Detect which cell encompasses the target text, then output its (x, y) center coordinate. 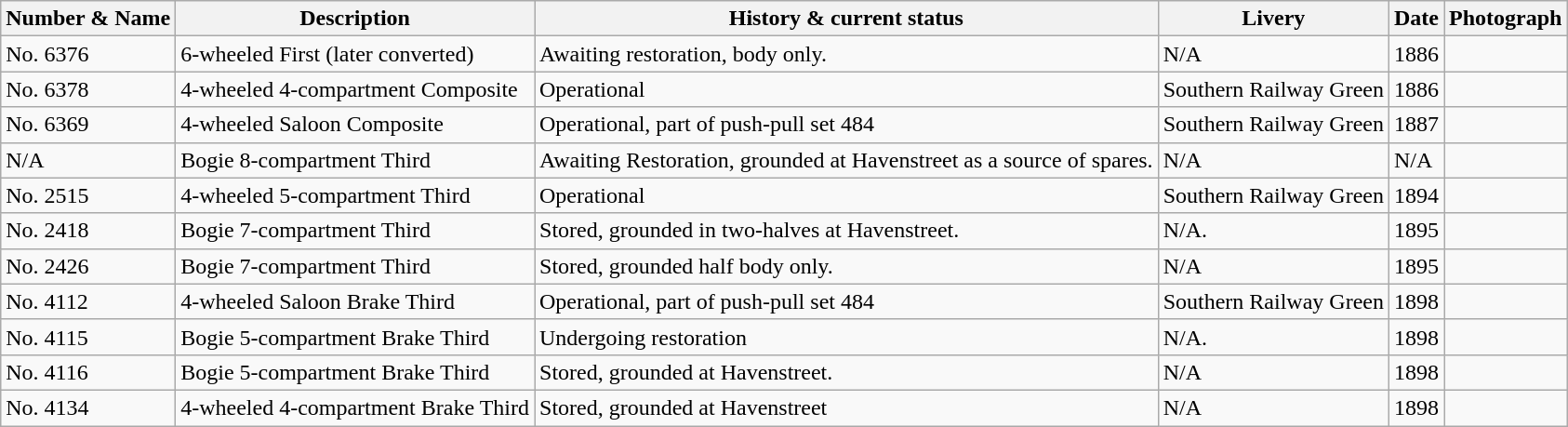
Number & Name (88, 19)
Stored, grounded at Havenstreet (846, 407)
No. 4115 (88, 337)
1887 (1417, 125)
No. 4116 (88, 372)
Photograph (1506, 19)
No. 2418 (88, 231)
History & current status (846, 19)
Date (1417, 19)
No. 2515 (88, 195)
No. 4134 (88, 407)
No. 6369 (88, 125)
Description (355, 19)
No. 4112 (88, 301)
Stored, grounded in two-halves at Havenstreet. (846, 231)
Undergoing restoration (846, 337)
4-wheeled Saloon Composite (355, 125)
Stored, grounded half body only. (846, 266)
Bogie 8-compartment Third (355, 160)
No. 6376 (88, 54)
1894 (1417, 195)
Livery (1273, 19)
Awaiting restoration, body only. (846, 54)
4-wheeled 4-compartment Brake Third (355, 407)
No. 2426 (88, 266)
Stored, grounded at Havenstreet. (846, 372)
4-wheeled 4-compartment Composite (355, 89)
Awaiting Restoration, grounded at Havenstreet as a source of spares. (846, 160)
4-wheeled 5-compartment Third (355, 195)
6-wheeled First (later converted) (355, 54)
No. 6378 (88, 89)
4-wheeled Saloon Brake Third (355, 301)
